Detect which cell encompasses the target text, then output its [x, y] center coordinate. 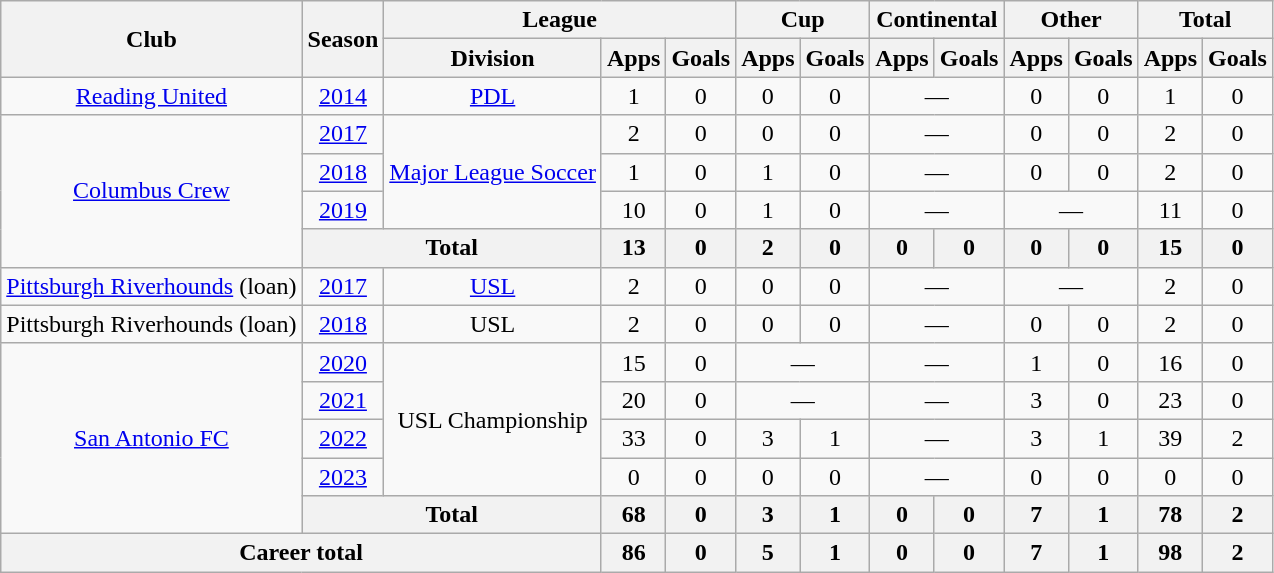
23 [1170, 400]
20 [633, 400]
5 [768, 553]
33 [633, 438]
10 [633, 210]
Career total [302, 553]
PDL [493, 96]
Columbus Crew [152, 191]
League [560, 20]
2021 [343, 400]
2020 [343, 362]
39 [1170, 438]
2014 [343, 96]
68 [633, 515]
USL Championship [493, 419]
Continental [937, 20]
16 [1170, 362]
San Antonio FC [152, 438]
11 [1170, 210]
78 [1170, 515]
2022 [343, 438]
98 [1170, 553]
Other [1071, 20]
Reading United [152, 96]
2019 [343, 210]
Season [343, 39]
13 [633, 248]
Club [152, 39]
Division [493, 58]
2023 [343, 477]
86 [633, 553]
Cup [803, 20]
Major League Soccer [493, 172]
